Identify which cell holds the provided text, then report its (X, Y) central coordinate. 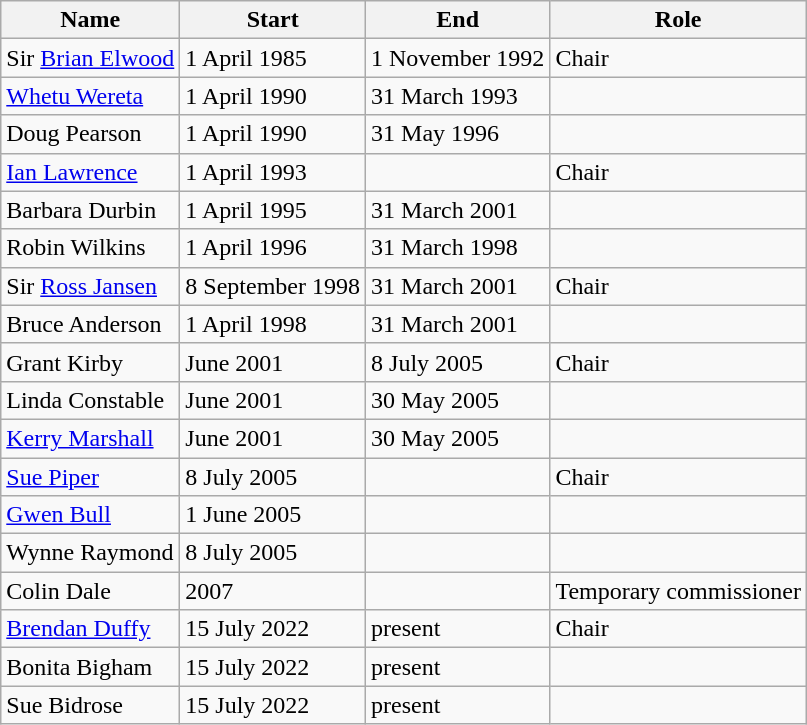
Name (90, 20)
Whetu Wereta (90, 96)
Gwen Bull (90, 515)
1 April 1993 (273, 172)
8 September 1998 (273, 286)
Sue Bidrose (90, 705)
Colin Dale (90, 591)
Start (273, 20)
31 May 1996 (458, 134)
31 March 1998 (458, 248)
Sue Piper (90, 477)
Robin Wilkins (90, 248)
End (458, 20)
2007 (273, 591)
Doug Pearson (90, 134)
Brendan Duffy (90, 629)
Linda Constable (90, 400)
Sir Brian Elwood (90, 58)
1 April 1985 (273, 58)
1 April 1998 (273, 324)
1 April 1995 (273, 210)
Bruce Anderson (90, 324)
Bonita Bigham (90, 667)
1 April 1996 (273, 248)
1 November 1992 (458, 58)
Temporary commissioner (678, 591)
31 March 1993 (458, 96)
Kerry Marshall (90, 438)
Ian Lawrence (90, 172)
Wynne Raymond (90, 553)
Role (678, 20)
Grant Kirby (90, 362)
Barbara Durbin (90, 210)
Sir Ross Jansen (90, 286)
1 June 2005 (273, 515)
